Locate the cell with the specified text and output its (x, y) center coordinate. 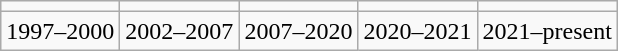
1997–2000 (60, 31)
2002–2007 (180, 31)
2021–present (547, 31)
2007–2020 (298, 31)
2020–2021 (418, 31)
